Return [X, Y] of the center of cell containing provided text 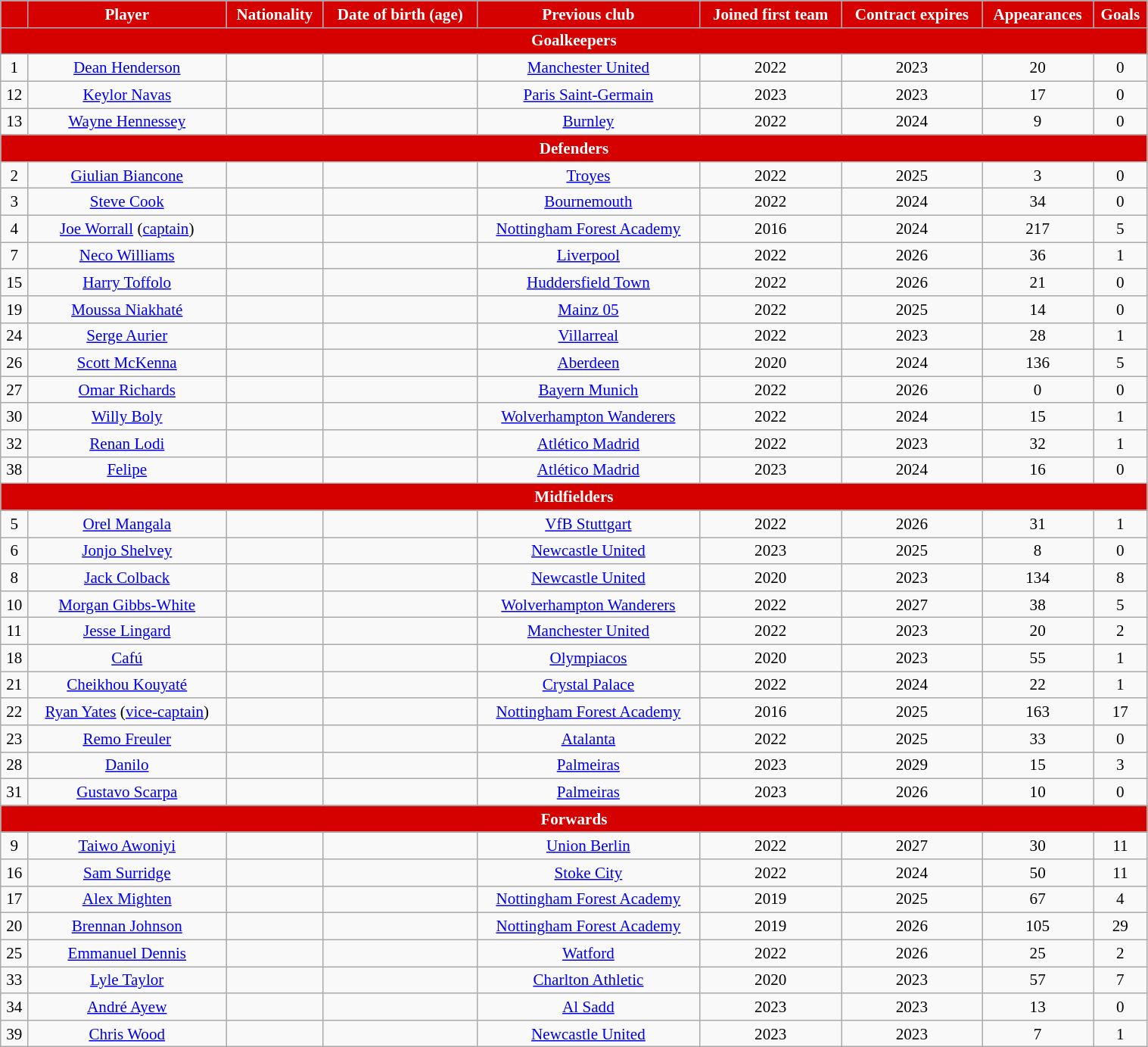
Aberdeen [589, 363]
Troyes [589, 174]
Jesse Lingard [127, 631]
Morgan Gibbs-White [127, 604]
24 [14, 336]
29 [1120, 927]
Stoke City [589, 872]
134 [1038, 577]
Serge Aurier [127, 336]
6 [14, 551]
Harry Toffolo [127, 282]
Watford [589, 952]
Felipe [127, 469]
Al Sadd [589, 1007]
39 [14, 1033]
Liverpool [589, 256]
Charlton Athletic [589, 980]
27 [14, 389]
Date of birth (age) [400, 14]
Chris Wood [127, 1033]
Cafú [127, 657]
163 [1038, 712]
14 [1038, 309]
Wayne Hennessey [127, 121]
Remo Freuler [127, 739]
Keylor Navas [127, 94]
Goals [1120, 14]
36 [1038, 256]
Jonjo Shelvey [127, 551]
26 [14, 363]
Orel Mangala [127, 524]
Steve Cook [127, 201]
Atalanta [589, 739]
Cheikhou Kouyaté [127, 684]
Gustavo Scarpa [127, 792]
Lyle Taylor [127, 980]
105 [1038, 927]
55 [1038, 657]
Midfielders [574, 497]
Sam Surridge [127, 872]
Villarreal [589, 336]
Taiwo Awoniyi [127, 845]
Moussa Niakhaté [127, 309]
Forwards [574, 819]
23 [14, 739]
Jack Colback [127, 577]
Giulian Biancone [127, 174]
Goalkeepers [574, 41]
Bournemouth [589, 201]
Paris Saint-Germain [589, 94]
Union Berlin [589, 845]
Dean Henderson [127, 68]
VfB Stuttgart [589, 524]
Nationality [275, 14]
Huddersfield Town [589, 282]
Defenders [574, 148]
Ryan Yates (vice-captain) [127, 712]
67 [1038, 899]
Brennan Johnson [127, 927]
Burnley [589, 121]
50 [1038, 872]
Joined first team [770, 14]
19 [14, 309]
Omar Richards [127, 389]
Previous club [589, 14]
12 [14, 94]
Joe Worrall (captain) [127, 229]
Alex Mighten [127, 899]
Scott McKenna [127, 363]
2029 [911, 765]
57 [1038, 980]
18 [14, 657]
Renan Lodi [127, 444]
Mainz 05 [589, 309]
Emmanuel Dennis [127, 952]
Bayern Munich [589, 389]
136 [1038, 363]
217 [1038, 229]
Neco Williams [127, 256]
Danilo [127, 765]
Crystal Palace [589, 684]
Player [127, 14]
Appearances [1038, 14]
Olympiacos [589, 657]
Contract expires [911, 14]
Willy Boly [127, 416]
André Ayew [127, 1007]
